Output the [X, Y] coordinate of the center of the cell containing the given text.  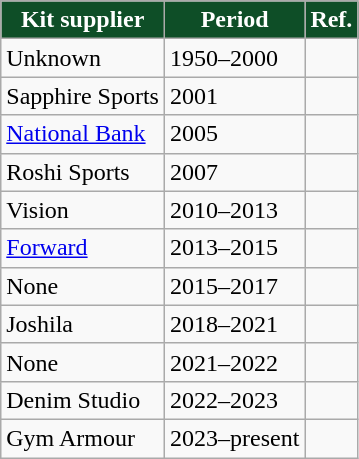
Roshi Sports [83, 172]
National Bank [83, 134]
Denim Studio [83, 400]
Period [234, 20]
Unknown [83, 58]
2001 [234, 96]
1950–2000 [234, 58]
Gym Armour [83, 438]
2021–2022 [234, 362]
2015–2017 [234, 286]
2018–2021 [234, 324]
2010–2013 [234, 210]
2007 [234, 172]
Joshila [83, 324]
Sapphire Sports [83, 96]
2023–present [234, 438]
Forward [83, 248]
Ref. [332, 20]
2013–2015 [234, 248]
Vision [83, 210]
Kit supplier [83, 20]
2005 [234, 134]
2022–2023 [234, 400]
